For the text-containing cell, return its midpoint in [x, y] coordinate format. 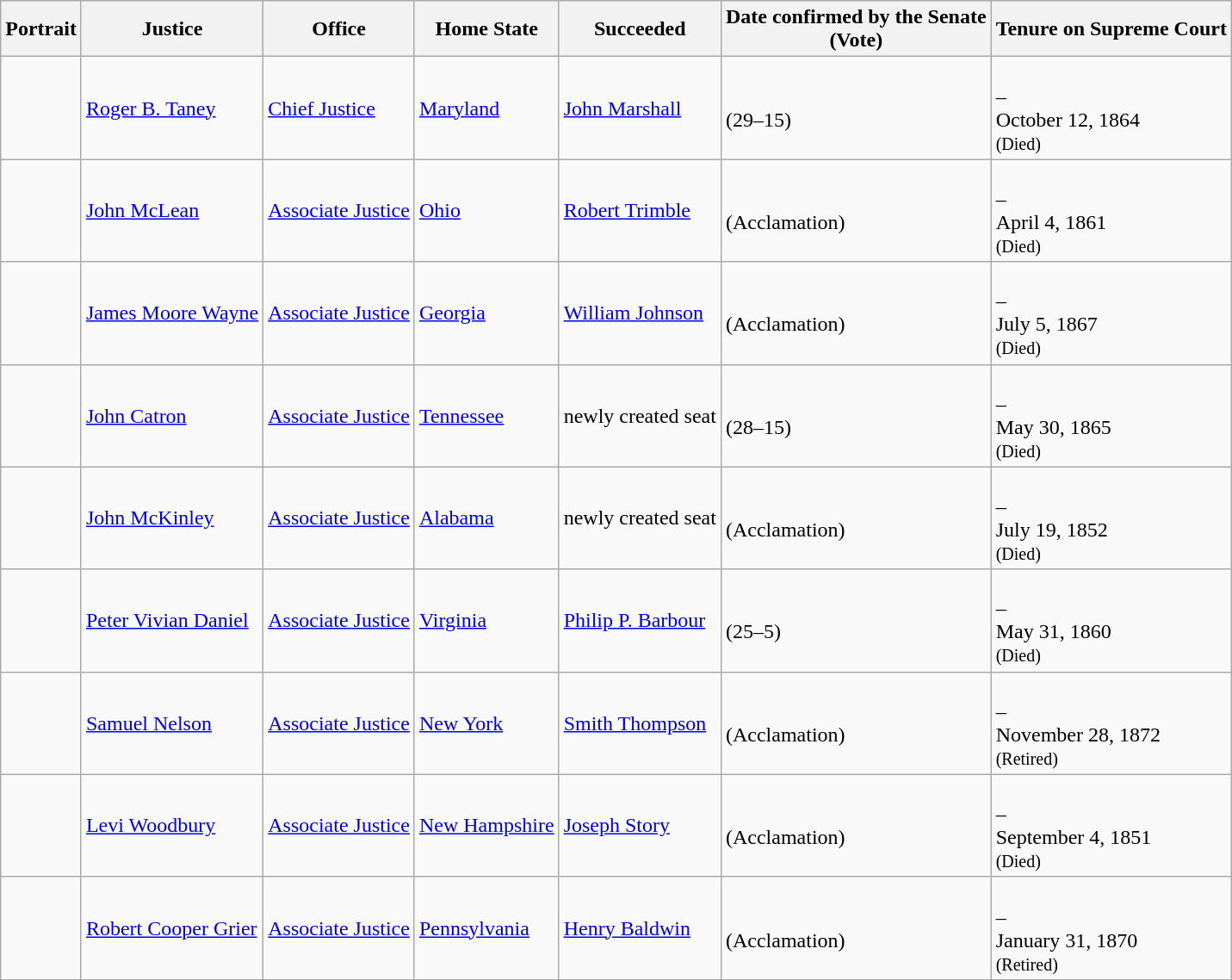
William Johnson [640, 313]
Office [339, 29]
John McKinley [172, 518]
John Catron [172, 415]
Philip P. Barbour [640, 620]
New York [486, 723]
–July 19, 1852(Died) [1111, 518]
Portrait [41, 29]
Samuel Nelson [172, 723]
Alabama [486, 518]
John Marshall [640, 109]
Henry Baldwin [640, 928]
–April 4, 1861(Died) [1111, 210]
Succeeded [640, 29]
–May 30, 1865(Died) [1111, 415]
Chief Justice [339, 109]
(25–5) [856, 620]
New Hampshire [486, 825]
Peter Vivian Daniel [172, 620]
Ohio [486, 210]
(29–15) [856, 109]
Pennsylvania [486, 928]
Virginia [486, 620]
Joseph Story [640, 825]
Date confirmed by the Senate(Vote) [856, 29]
Smith Thompson [640, 723]
Home State [486, 29]
–September 4, 1851(Died) [1111, 825]
Roger B. Taney [172, 109]
Robert Trimble [640, 210]
–October 12, 1864(Died) [1111, 109]
–May 31, 1860(Died) [1111, 620]
Tennessee [486, 415]
–January 31, 1870(Retired) [1111, 928]
Maryland [486, 109]
Justice [172, 29]
James Moore Wayne [172, 313]
Georgia [486, 313]
John McLean [172, 210]
–July 5, 1867(Died) [1111, 313]
Levi Woodbury [172, 825]
–November 28, 1872(Retired) [1111, 723]
Tenure on Supreme Court [1111, 29]
(28–15) [856, 415]
Robert Cooper Grier [172, 928]
